Capture the cell that displays the provided text and extract its [x, y] central coordinate. 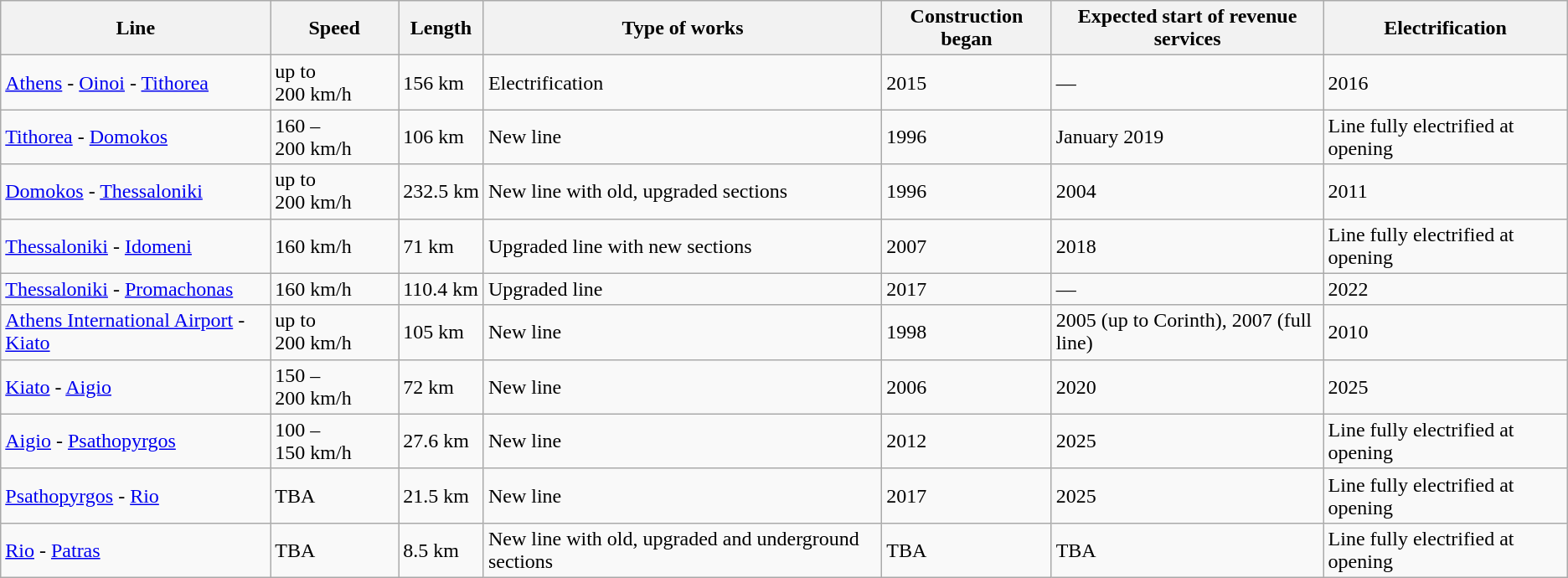
Upgraded line with new sections [682, 246]
1998 [967, 332]
72 km [441, 387]
27.6 km [441, 441]
160 – 200 km/h [335, 137]
Speed [335, 28]
Aigio - Psathopyrgos [136, 441]
New line with old, upgraded and underground sections [682, 550]
Expected start of revenue services [1188, 28]
2007 [967, 246]
2011 [1446, 191]
Domokos - Thessaloniki [136, 191]
71 km [441, 246]
232.5 km [441, 191]
Construction began [967, 28]
21.5 km [441, 496]
2010 [1446, 332]
Length [441, 28]
105 km [441, 332]
2004 [1188, 191]
2018 [1188, 246]
110.4 km [441, 289]
Thessaloniki - Promachonas [136, 289]
Psathopyrgos - Rio [136, 496]
New line with old, upgraded sections [682, 191]
January 2019 [1188, 137]
Rio - Patras [136, 550]
2016 [1446, 82]
106 km [441, 137]
8.5 km [441, 550]
156 km [441, 82]
Upgraded line [682, 289]
2005 (up to Corinth), 2007 (full line) [1188, 332]
2015 [967, 82]
100 – 150 km/h [335, 441]
2006 [967, 387]
2012 [967, 441]
2020 [1188, 387]
Thessaloniki - Idomeni [136, 246]
Kiato - Aigio [136, 387]
150 – 200 km/h [335, 387]
2022 [1446, 289]
Athens International Airport - Kiato [136, 332]
Line [136, 28]
Athens - Oinoi - Tithorea [136, 82]
Type of works [682, 28]
Tithorea - Domokos [136, 137]
